Return the [x, y] coordinate for the center point of the cell that contains the specified text.  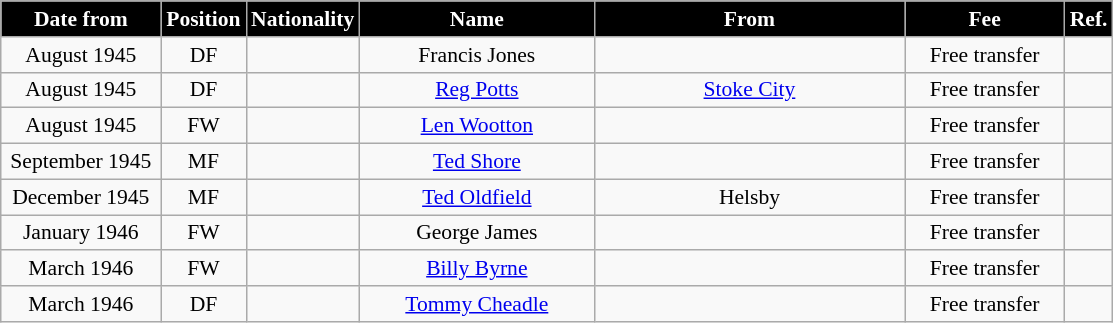
Francis Jones [476, 55]
Ref. [1089, 19]
Tommy Cheadle [476, 304]
Billy Byrne [476, 269]
Stoke City [749, 90]
Position [204, 19]
Len Wootton [476, 126]
Date from [81, 19]
George James [476, 233]
Ted Oldfield [476, 197]
Helsby [749, 197]
Fee [985, 19]
Name [476, 19]
January 1946 [81, 233]
Ted Shore [476, 162]
From [749, 19]
Reg Potts [476, 90]
Nationality [302, 19]
September 1945 [81, 162]
December 1945 [81, 197]
